From the cell containing the given text, extract its center point as [X, Y] coordinate. 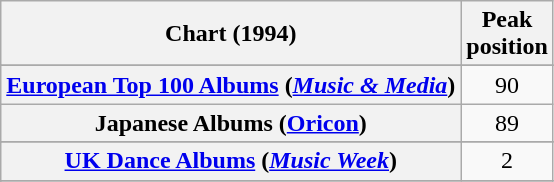
Japanese Albums (Oricon) [231, 123]
2 [507, 161]
Chart (1994) [231, 34]
89 [507, 123]
90 [507, 85]
UK Dance Albums (Music Week) [231, 161]
Peakposition [507, 34]
European Top 100 Albums (Music & Media) [231, 85]
